Determine the [X, Y] coordinate at the center of the cell enclosing the given text.  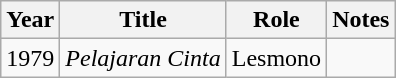
Pelajaran Cinta [143, 58]
Lesmono [276, 58]
Role [276, 20]
1979 [30, 58]
Title [143, 20]
Notes [361, 20]
Year [30, 20]
